Provide the [X, Y] coordinate of the cell's center where the given text is located.  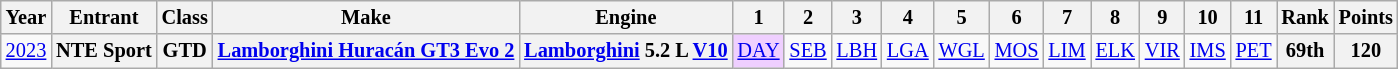
ELK [1116, 51]
NTE Sport [104, 51]
7 [1068, 17]
DAY [759, 51]
WGL [962, 51]
2023 [26, 51]
4 [908, 17]
3 [857, 17]
LGA [908, 51]
LIM [1068, 51]
VIR [1162, 51]
5 [962, 17]
Entrant [104, 17]
GTD [185, 51]
9 [1162, 17]
Points [1366, 17]
Class [185, 17]
Make [366, 17]
MOS [1017, 51]
PET [1254, 51]
120 [1366, 51]
1 [759, 17]
Lamborghini 5.2 L V10 [626, 51]
10 [1208, 17]
6 [1017, 17]
11 [1254, 17]
Year [26, 17]
69th [1304, 51]
SEB [808, 51]
Engine [626, 17]
LBH [857, 51]
8 [1116, 17]
Rank [1304, 17]
IMS [1208, 51]
2 [808, 17]
Lamborghini Huracán GT3 Evo 2 [366, 51]
